Find where the given text appears and provide that cell's center as (X, Y) coordinate. 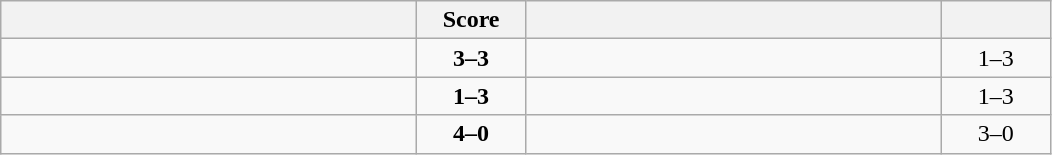
Score (472, 20)
4–0 (472, 134)
3–3 (472, 58)
3–0 (996, 134)
